Search for the cell housing the specified text and yield its (X, Y) center coordinate. 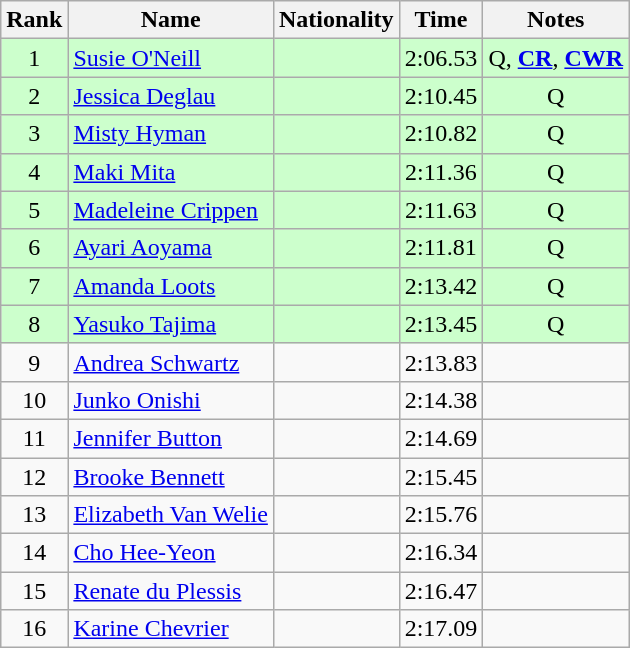
2:17.09 (441, 629)
4 (34, 172)
Junko Onishi (171, 400)
Susie O'Neill (171, 58)
2:15.45 (441, 477)
2:10.82 (441, 134)
2:16.47 (441, 591)
2:14.69 (441, 438)
2:13.45 (441, 324)
Maki Mita (171, 172)
1 (34, 58)
Cho Hee-Yeon (171, 553)
Andrea Schwartz (171, 362)
2:13.42 (441, 286)
Madeleine Crippen (171, 210)
Rank (34, 20)
Elizabeth Van Welie (171, 515)
10 (34, 400)
2:11.36 (441, 172)
13 (34, 515)
15 (34, 591)
8 (34, 324)
7 (34, 286)
Misty Hyman (171, 134)
Jessica Deglau (171, 96)
Amanda Loots (171, 286)
2:16.34 (441, 553)
Nationality (336, 20)
Q, CR, CWR (556, 58)
5 (34, 210)
16 (34, 629)
2:13.83 (441, 362)
Karine Chevrier (171, 629)
2:15.76 (441, 515)
11 (34, 438)
2:11.63 (441, 210)
6 (34, 248)
Ayari Aoyama (171, 248)
Yasuko Tajima (171, 324)
9 (34, 362)
2 (34, 96)
12 (34, 477)
2:06.53 (441, 58)
2:10.45 (441, 96)
Time (441, 20)
2:14.38 (441, 400)
3 (34, 134)
Notes (556, 20)
Name (171, 20)
Renate du Plessis (171, 591)
Jennifer Button (171, 438)
Brooke Bennett (171, 477)
14 (34, 553)
2:11.81 (441, 248)
